For the text-containing cell, return its midpoint in [X, Y] coordinate format. 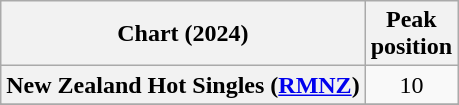
10 [411, 85]
Chart (2024) [183, 34]
Peakposition [411, 34]
New Zealand Hot Singles (RMNZ) [183, 85]
